From the cell containing the given text, extract its center point as (X, Y) coordinate. 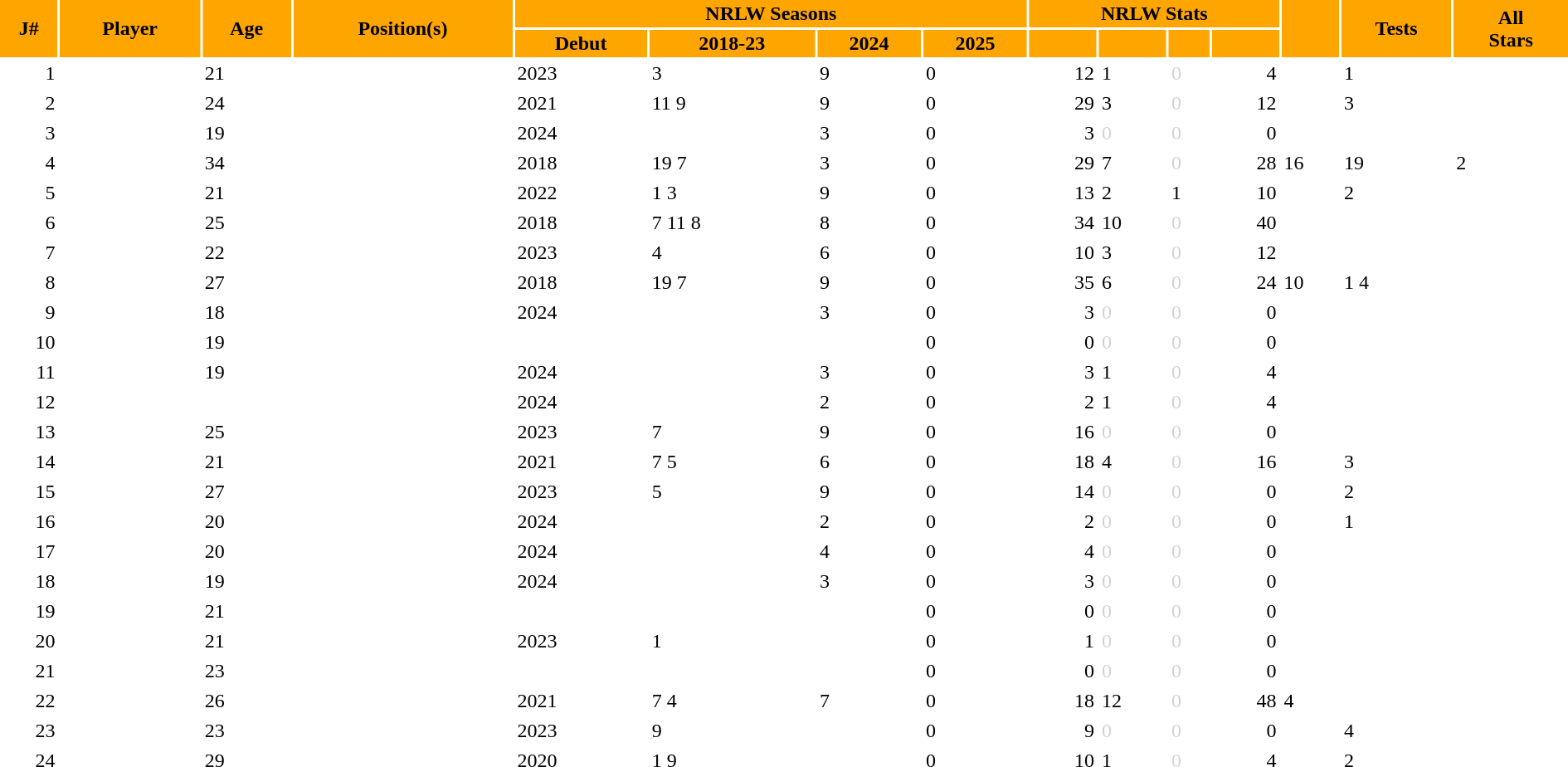
7 4 (732, 701)
28 (1246, 163)
26 (247, 701)
Tests (1396, 28)
11 9 (732, 103)
17 (29, 551)
2018-23 (732, 43)
All Stars (1511, 28)
40 (1246, 222)
35 (1064, 282)
7 11 8 (732, 222)
15 (29, 491)
48 (1246, 701)
NRLW Stats (1154, 13)
J# (29, 28)
11 (29, 372)
2022 (581, 193)
7 5 (732, 462)
Player (130, 28)
Age (247, 28)
Debut (581, 43)
2025 (976, 43)
NRLW Seasons (772, 13)
1 3 (732, 193)
Position(s) (402, 28)
1 4 (1396, 282)
